From the cell containing the given text, extract its center point as [x, y] coordinate. 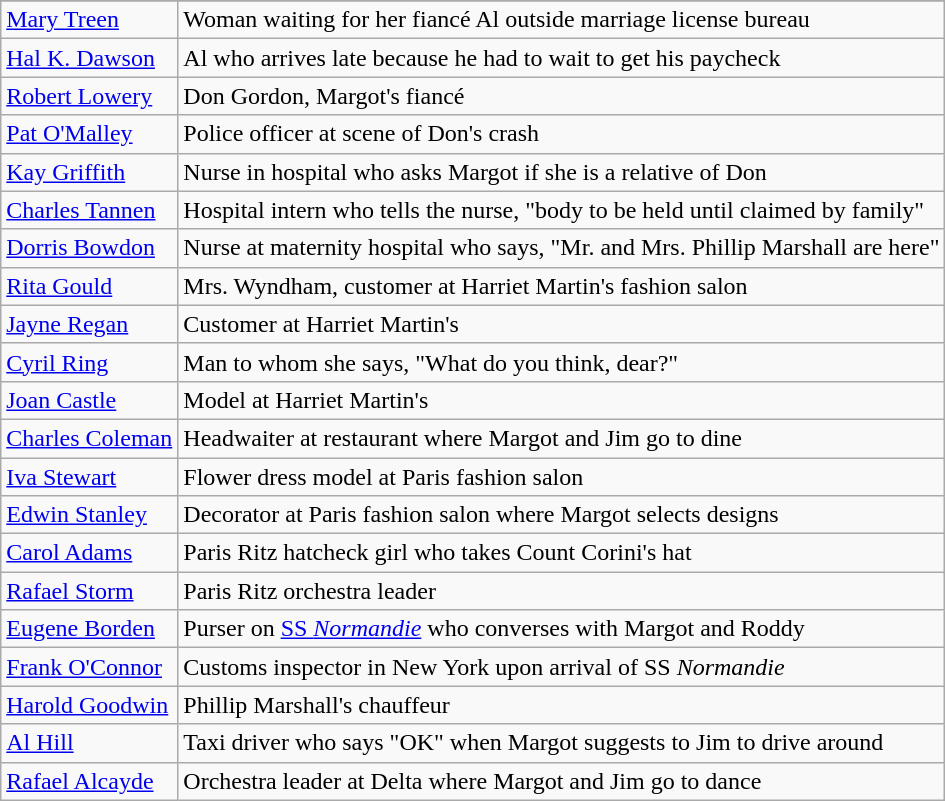
Jayne Regan [90, 324]
Man to whom she says, "What do you think, dear?" [562, 362]
Robert Lowery [90, 96]
Nurse at maternity hospital who says, "Mr. and Mrs. Phillip Marshall are here" [562, 248]
Carol Adams [90, 553]
Decorator at Paris fashion salon where Margot selects designs [562, 515]
Mary Treen [90, 20]
Nurse in hospital who asks Margot if she is a relative of Don [562, 172]
Hal K. Dawson [90, 58]
Customer at Harriet Martin's [562, 324]
Phillip Marshall's chauffeur [562, 705]
Flower dress model at Paris fashion salon [562, 477]
Paris Ritz hatcheck girl who takes Count Corini's hat [562, 553]
Iva Stewart [90, 477]
Charles Tannen [90, 210]
Al Hill [90, 743]
Headwaiter at restaurant where Margot and Jim go to dine [562, 438]
Police officer at scene of Don's crash [562, 134]
Taxi driver who says "OK" when Margot suggests to Jim to drive around [562, 743]
Paris Ritz orchestra leader [562, 591]
Don Gordon, Margot's fiancé [562, 96]
Frank O'Connor [90, 667]
Woman waiting for her fiancé Al outside marriage license bureau [562, 20]
Pat O'Malley [90, 134]
Kay Griffith [90, 172]
Customs inspector in New York upon arrival of SS Normandie [562, 667]
Model at Harriet Martin's [562, 400]
Orchestra leader at Delta where Margot and Jim go to dance [562, 781]
Cyril Ring [90, 362]
Eugene Borden [90, 629]
Harold Goodwin [90, 705]
Dorris Bowdon [90, 248]
Joan Castle [90, 400]
Charles Coleman [90, 438]
Hospital intern who tells the nurse, "body to be held until claimed by family" [562, 210]
Edwin Stanley [90, 515]
Rafael Alcayde [90, 781]
Purser on SS Normandie who converses with Margot and Roddy [562, 629]
Rafael Storm [90, 591]
Mrs. Wyndham, customer at Harriet Martin's fashion salon [562, 286]
Rita Gould [90, 286]
Al who arrives late because he had to wait to get his paycheck [562, 58]
